Provide the [x, y] coordinate of the cell's center where the given text is located.  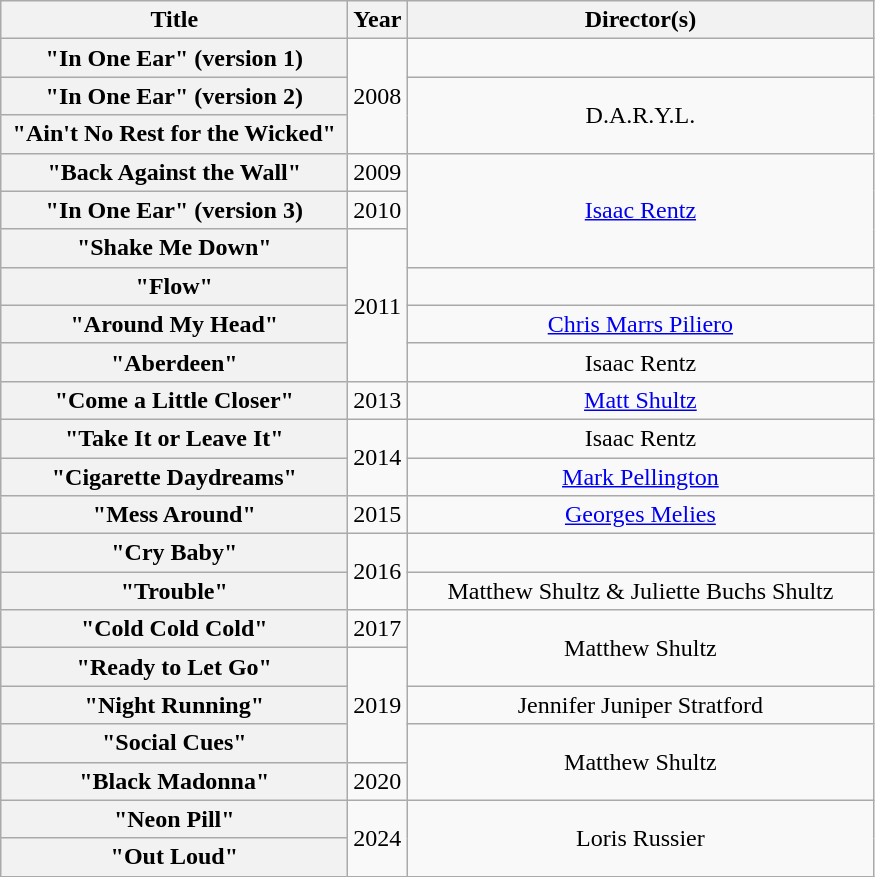
"Back Against the Wall" [174, 172]
Chris Marrs Piliero [640, 324]
"Out Loud" [174, 857]
2016 [378, 572]
"Shake Me Down" [174, 248]
Jennifer Juniper Stratford [640, 705]
"Take It or Leave It" [174, 438]
"Mess Around" [174, 515]
2014 [378, 457]
2019 [378, 705]
Year [378, 20]
Title [174, 20]
2008 [378, 96]
"Black Madonna" [174, 781]
Matt Shultz [640, 400]
"Flow" [174, 286]
D.A.R.Y.L. [640, 115]
Director(s) [640, 20]
"Come a Little Closer" [174, 400]
"Ready to Let Go" [174, 667]
"Cigarette Daydreams" [174, 477]
"In One Ear" (version 3) [174, 210]
Matthew Shultz & Juliette Buchs Shultz [640, 591]
"Night Running" [174, 705]
2013 [378, 400]
"Neon Pill" [174, 819]
"Cry Baby" [174, 553]
"Social Cues" [174, 743]
Mark Pellington [640, 477]
2020 [378, 781]
Georges Melies [640, 515]
"Trouble" [174, 591]
"Cold Cold Cold" [174, 629]
2011 [378, 305]
"Ain't No Rest for the Wicked" [174, 134]
"Around My Head" [174, 324]
"In One Ear" (version 1) [174, 58]
2024 [378, 838]
"Aberdeen" [174, 362]
Loris Russier [640, 838]
2015 [378, 515]
2017 [378, 629]
2009 [378, 172]
2010 [378, 210]
"In One Ear" (version 2) [174, 96]
